Scan for the cell matching the given text and deliver its [X, Y] coordinate at center. 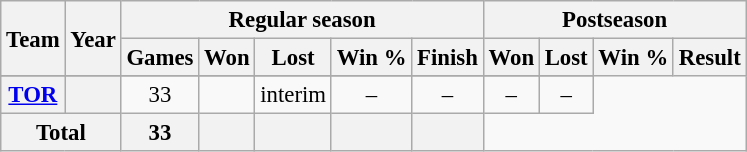
interim [293, 95]
Games [160, 58]
TOR [33, 95]
Result [710, 58]
Year [93, 38]
Postseason [614, 20]
Team [33, 38]
Total [61, 133]
Regular season [302, 20]
Finish [448, 58]
